Identify which cell holds the provided text, then report its [x, y] central coordinate. 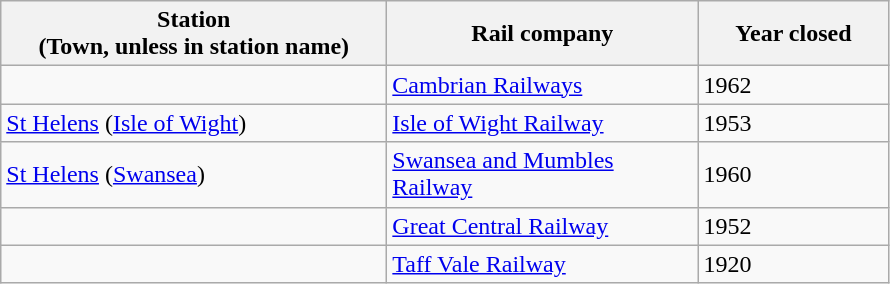
1953 [794, 123]
1960 [794, 174]
St Helens (Swansea) [194, 174]
Rail company [542, 34]
Swansea and Mumbles Railway [542, 174]
St Helens (Isle of Wight) [194, 123]
Great Central Railway [542, 226]
1952 [794, 226]
Year closed [794, 34]
1920 [794, 264]
1962 [794, 85]
Station(Town, unless in station name) [194, 34]
Cambrian Railways [542, 85]
Isle of Wight Railway [542, 123]
Taff Vale Railway [542, 264]
